Provide the [X, Y] coordinate of the cell's center where the given text is located.  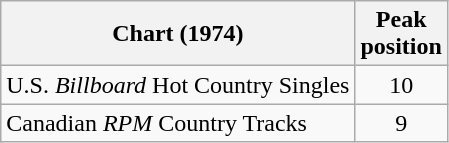
U.S. Billboard Hot Country Singles [178, 85]
Chart (1974) [178, 34]
10 [401, 85]
Peakposition [401, 34]
Canadian RPM Country Tracks [178, 123]
9 [401, 123]
